For the text-containing cell, return its midpoint in [x, y] coordinate format. 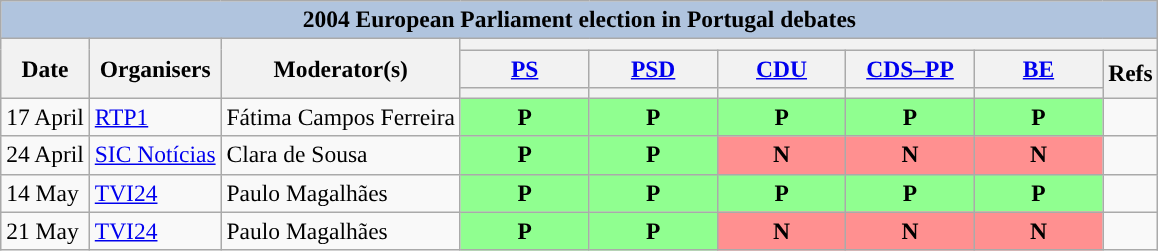
CDU [781, 68]
RTP1 [155, 117]
PS [524, 68]
PSD [653, 68]
Fátima Campos Ferreira [340, 117]
2004 European Parliament election in Portugal debates [580, 19]
21 May [46, 231]
CDS–PP [910, 68]
14 May [46, 193]
Refs [1130, 74]
Organisers [155, 68]
24 April [46, 155]
SIC Notícias [155, 155]
Moderator(s) [340, 68]
BE [1038, 68]
Date [46, 68]
17 April [46, 117]
Clara de Sousa [340, 155]
